Return the (x, y) coordinate for the center point of the cell that contains the specified text.  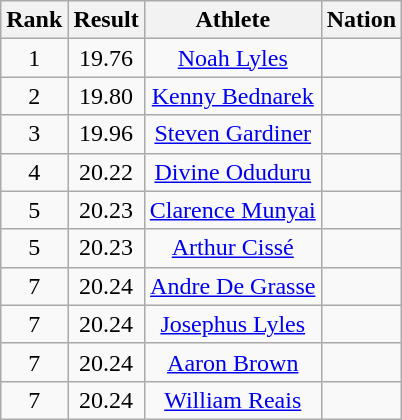
Divine Oduduru (232, 172)
Clarence Munyai (232, 210)
Noah Lyles (232, 58)
Andre De Grasse (232, 286)
Athlete (232, 20)
19.76 (106, 58)
19.96 (106, 134)
1 (34, 58)
Rank (34, 20)
4 (34, 172)
Result (106, 20)
Josephus Lyles (232, 324)
3 (34, 134)
19.80 (106, 96)
Arthur Cissé (232, 248)
Kenny Bednarek (232, 96)
2 (34, 96)
William Reais (232, 400)
20.22 (106, 172)
Aaron Brown (232, 362)
Steven Gardiner (232, 134)
Nation (361, 20)
